Scan for the cell matching the given text and deliver its [x, y] coordinate at center. 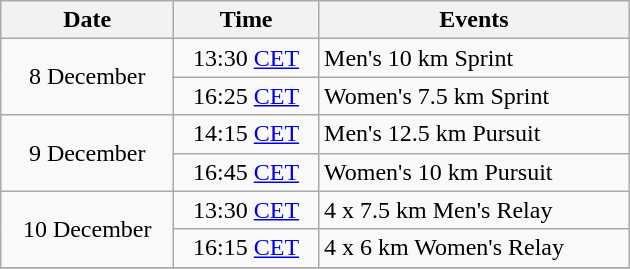
Women's 7.5 km Sprint [474, 96]
4 x 6 km Women's Relay [474, 248]
10 December [88, 229]
Date [88, 20]
Time [246, 20]
14:15 CET [246, 134]
Men's 10 km Sprint [474, 58]
16:45 CET [246, 172]
Women's 10 km Pursuit [474, 172]
16:15 CET [246, 248]
8 December [88, 77]
16:25 CET [246, 96]
4 x 7.5 km Men's Relay [474, 210]
Men's 12.5 km Pursuit [474, 134]
Events [474, 20]
9 December [88, 153]
